Locate the cell with the specified text and output its [X, Y] center coordinate. 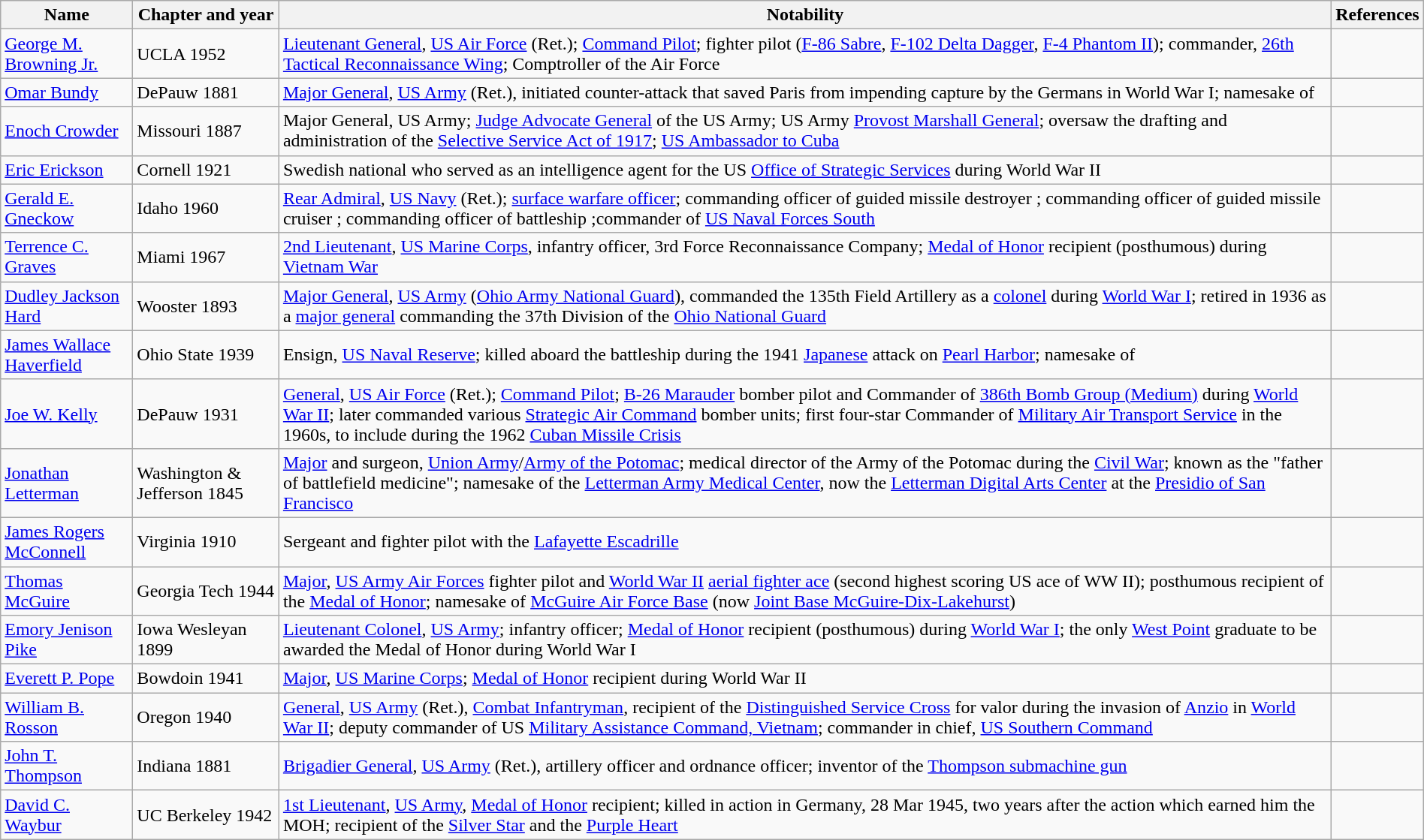
Everett P. Pope [67, 679]
Dudley Jackson Hard [67, 306]
2nd Lieutenant, US Marine Corps, infantry officer, 3rd Force Reconnaissance Company; Medal of Honor recipient (posthumous) during Vietnam War [805, 257]
Name [67, 15]
Major General, US Army (Ret.), initiated counter-attack that saved Paris from impending capture by the Germans in World War I; namesake of [805, 92]
Enoch Crowder [67, 131]
Georgia Tech 1944 [206, 590]
Eric Erickson [67, 170]
James Wallace Haverfield [67, 354]
Emory Jenison Pike [67, 640]
Bowdoin 1941 [206, 679]
David C. Waybur [67, 815]
UC Berkeley 1942 [206, 815]
Idaho 1960 [206, 209]
Omar Bundy [67, 92]
Brigadier General, US Army (Ret.), artillery officer and ordnance officer; inventor of the Thompson submachine gun [805, 766]
James Rogers McConnell [67, 542]
John T. Thompson [67, 766]
Gerald E. Gneckow [67, 209]
Terrence C. Graves [67, 257]
Joe W. Kelly [67, 414]
Virginia 1910 [206, 542]
DePauw 1881 [206, 92]
References [1377, 15]
Ohio State 1939 [206, 354]
Missouri 1887 [206, 131]
Sergeant and fighter pilot with the Lafayette Escadrille [805, 542]
Washington & Jefferson 1845 [206, 483]
Thomas McGuire [67, 590]
Iowa Wesleyan 1899 [206, 640]
William B. Rosson [67, 718]
Wooster 1893 [206, 306]
Swedish national who served as an intelligence agent for the US Office of Strategic Services during World War II [805, 170]
Major, US Marine Corps; Medal of Honor recipient during World War II [805, 679]
Miami 1967 [206, 257]
Oregon 1940 [206, 718]
George M. Browning Jr. [67, 54]
Notability [805, 15]
Cornell 1921 [206, 170]
Indiana 1881 [206, 766]
Ensign, US Naval Reserve; killed aboard the battleship during the 1941 Japanese attack on Pearl Harbor; namesake of [805, 354]
UCLA 1952 [206, 54]
Jonathan Letterman [67, 483]
DePauw 1931 [206, 414]
Chapter and year [206, 15]
